Output the [X, Y] coordinate of the center of the cell containing the given text.  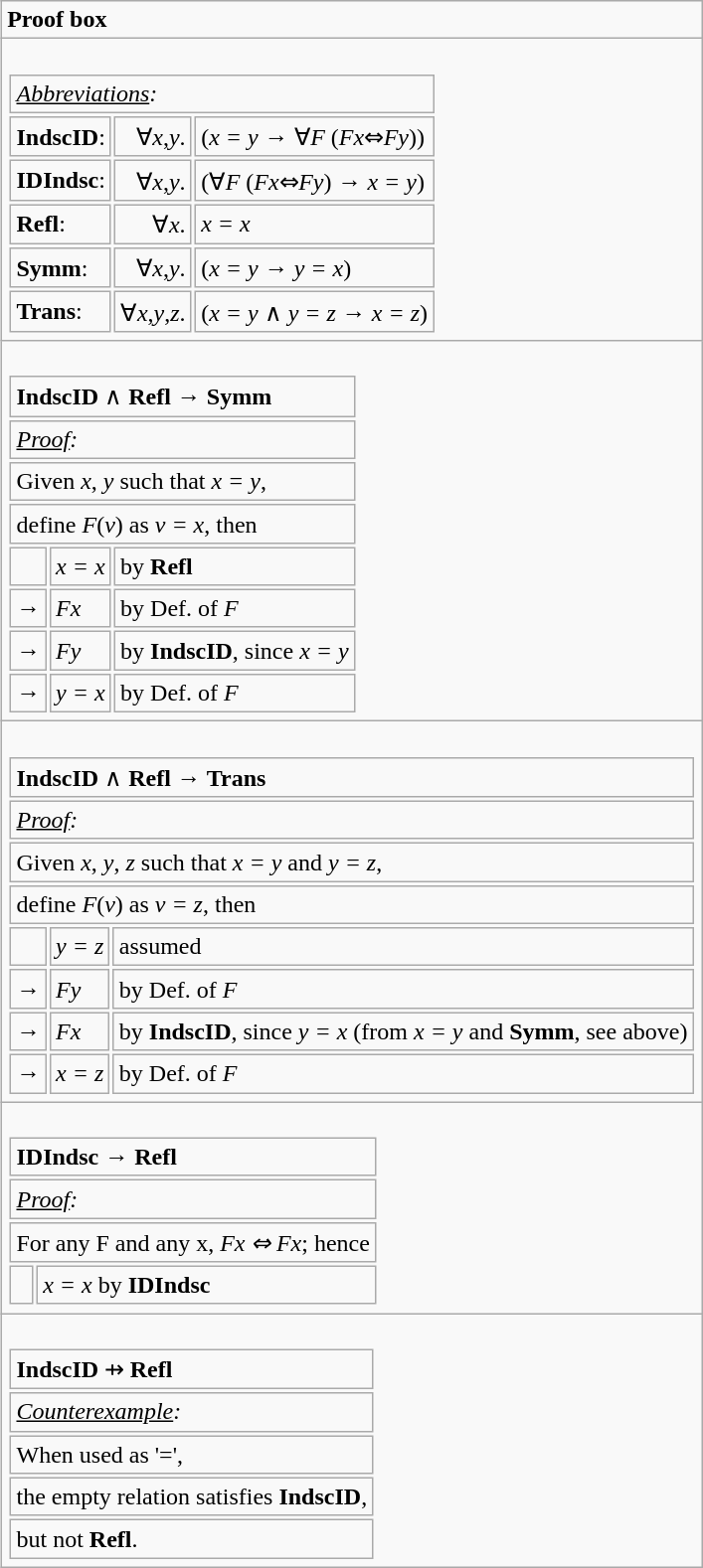
Abbreviations: [222, 93]
Proof box [352, 20]
IndscID ∧ Refl → Trans [352, 777]
(x = y → y = x) [314, 268]
(x = y ∧ y = z → x = z) [314, 312]
x = z [80, 1074]
by Refl [235, 566]
IDIndsc → Refl Proof: For any F and any x, Fx ⇔ Fx; hence x = x by IDIndsc [352, 1208]
define F(v) as v = x, then [183, 524]
Given x, y such that x = y, [183, 482]
the empty relation satisfies IndscID, [191, 1496]
(x = y → ∀F (Fx⇔Fy)) [314, 137]
IndscID ⇸ Refl Counterexample: When used as '=', the empty relation satisfies IndscID, but not Refl. [352, 1441]
IDIndsc → Refl [193, 1157]
∀x. [153, 225]
IndscID: [61, 137]
Counterexample: [191, 1412]
by IndscID, since y = x (from x = y and Symm, see above) [404, 1031]
IDIndsc: [61, 181]
IndscID ⇸ Refl [191, 1369]
assumed [404, 947]
For any F and any x, Fx ⇔ Fx; hence [193, 1242]
y = x [81, 694]
but not Refl. [191, 1539]
Given x, y, z such that x = y and y = z, [352, 862]
define F(v) as v = z, then [352, 905]
x = x by IDIndsc [207, 1286]
Refl: [61, 225]
by IndscID, since x = y [235, 651]
Symm: [61, 268]
(∀F (Fx⇔Fy) → x = y) [314, 181]
y = z [80, 947]
∀x,y,z. [153, 312]
IndscID ∧ Refl → Symm [183, 395]
When used as '=', [191, 1455]
Trans: [61, 312]
